For the text-containing cell, return its midpoint in [x, y] coordinate format. 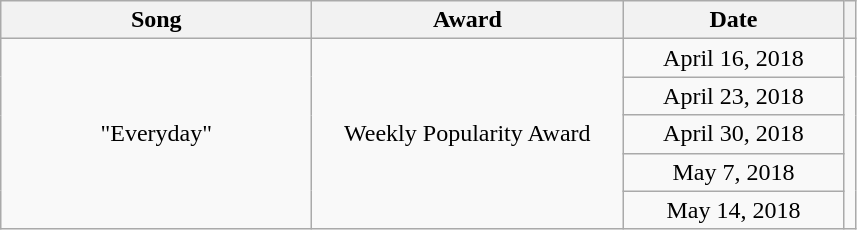
May 7, 2018 [734, 172]
Weekly Popularity Award [468, 134]
April 30, 2018 [734, 134]
April 23, 2018 [734, 96]
Song [156, 20]
May 14, 2018 [734, 210]
"Everyday" [156, 134]
Date [734, 20]
Award [468, 20]
April 16, 2018 [734, 58]
